Identify which cell holds the provided text, then report its [x, y] central coordinate. 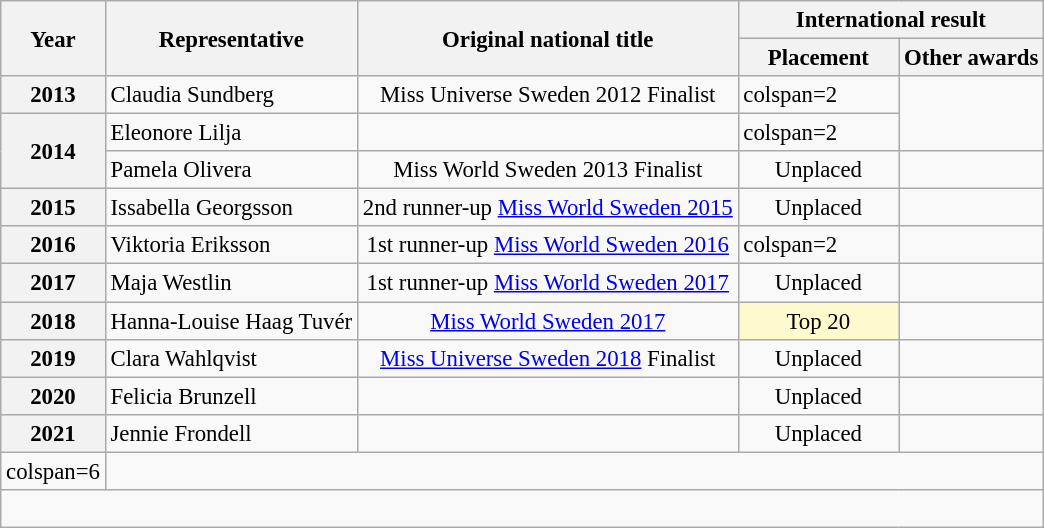
Year [53, 38]
2021 [53, 433]
Placement [818, 58]
1st runner-up Miss World Sweden 2016 [548, 245]
2019 [53, 358]
Eleonore Lilja [231, 133]
Maja Westlin [231, 283]
Felicia Brunzell [231, 396]
2013 [53, 95]
Miss Universe Sweden 2012 Finalist [548, 95]
2015 [53, 208]
Issabella Georgsson [231, 208]
Miss World Sweden 2017 [548, 321]
Original national title [548, 38]
International result [891, 20]
Viktoria Eriksson [231, 245]
Miss Universe Sweden 2018 Finalist [548, 358]
2020 [53, 396]
Other awards [972, 58]
2016 [53, 245]
Pamela Olivera [231, 170]
Hanna-Louise Haag Tuvér [231, 321]
1st runner-up Miss World Sweden 2017 [548, 283]
2014 [53, 152]
Clara Wahlqvist [231, 358]
Miss World Sweden 2013 Finalist [548, 170]
2017 [53, 283]
colspan=6 [53, 471]
Representative [231, 38]
Top 20 [818, 321]
2018 [53, 321]
Jennie Frondell [231, 433]
2nd runner-up Miss World Sweden 2015 [548, 208]
Claudia Sundberg [231, 95]
